Provide the (x, y) coordinate of the cell's center where the given text is located.  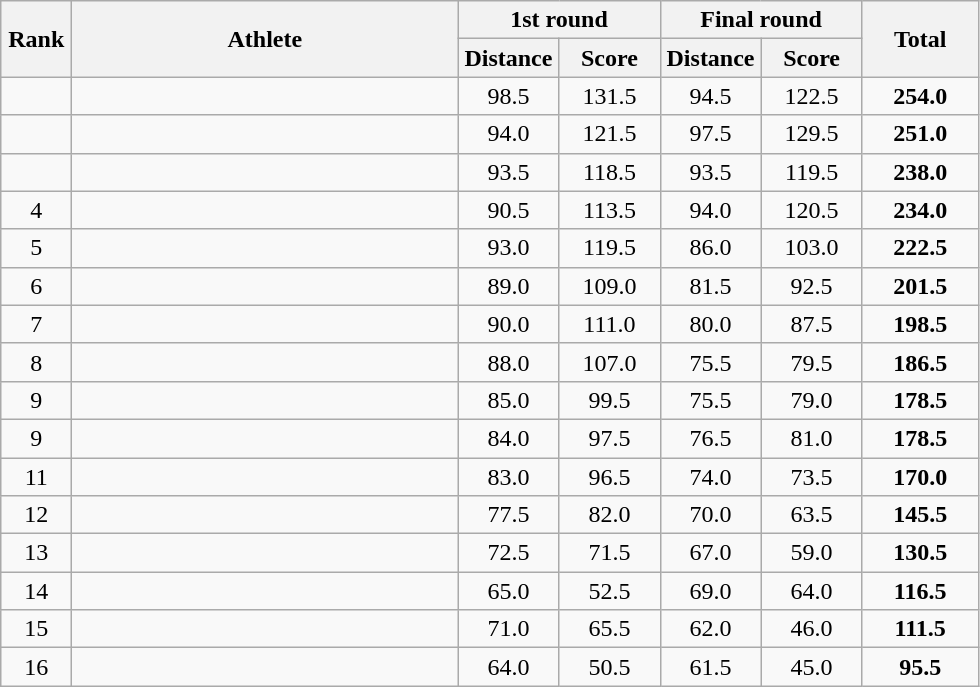
77.5 (508, 515)
129.5 (812, 134)
116.5 (920, 591)
71.0 (508, 629)
120.5 (812, 210)
186.5 (920, 362)
96.5 (610, 477)
5 (36, 248)
80.0 (710, 324)
89.0 (508, 286)
93.0 (508, 248)
79.5 (812, 362)
234.0 (920, 210)
8 (36, 362)
59.0 (812, 553)
69.0 (710, 591)
81.5 (710, 286)
111.5 (920, 629)
76.5 (710, 438)
88.0 (508, 362)
251.0 (920, 134)
113.5 (610, 210)
130.5 (920, 553)
45.0 (812, 667)
238.0 (920, 172)
12 (36, 515)
14 (36, 591)
201.5 (920, 286)
65.0 (508, 591)
62.0 (710, 629)
118.5 (610, 172)
6 (36, 286)
222.5 (920, 248)
198.5 (920, 324)
83.0 (508, 477)
90.0 (508, 324)
13 (36, 553)
87.5 (812, 324)
95.5 (920, 667)
4 (36, 210)
71.5 (610, 553)
90.5 (508, 210)
254.0 (920, 96)
Rank (36, 39)
85.0 (508, 400)
67.0 (710, 553)
74.0 (710, 477)
72.5 (508, 553)
Final round (761, 20)
65.5 (610, 629)
121.5 (610, 134)
61.5 (710, 667)
92.5 (812, 286)
81.0 (812, 438)
122.5 (812, 96)
94.5 (710, 96)
131.5 (610, 96)
16 (36, 667)
82.0 (610, 515)
15 (36, 629)
170.0 (920, 477)
145.5 (920, 515)
70.0 (710, 515)
79.0 (812, 400)
1st round (559, 20)
46.0 (812, 629)
111.0 (610, 324)
7 (36, 324)
109.0 (610, 286)
98.5 (508, 96)
107.0 (610, 362)
Athlete (265, 39)
11 (36, 477)
99.5 (610, 400)
103.0 (812, 248)
73.5 (812, 477)
52.5 (610, 591)
84.0 (508, 438)
86.0 (710, 248)
Total (920, 39)
63.5 (812, 515)
50.5 (610, 667)
